Scan for the cell matching the given text and deliver its (X, Y) coordinate at center. 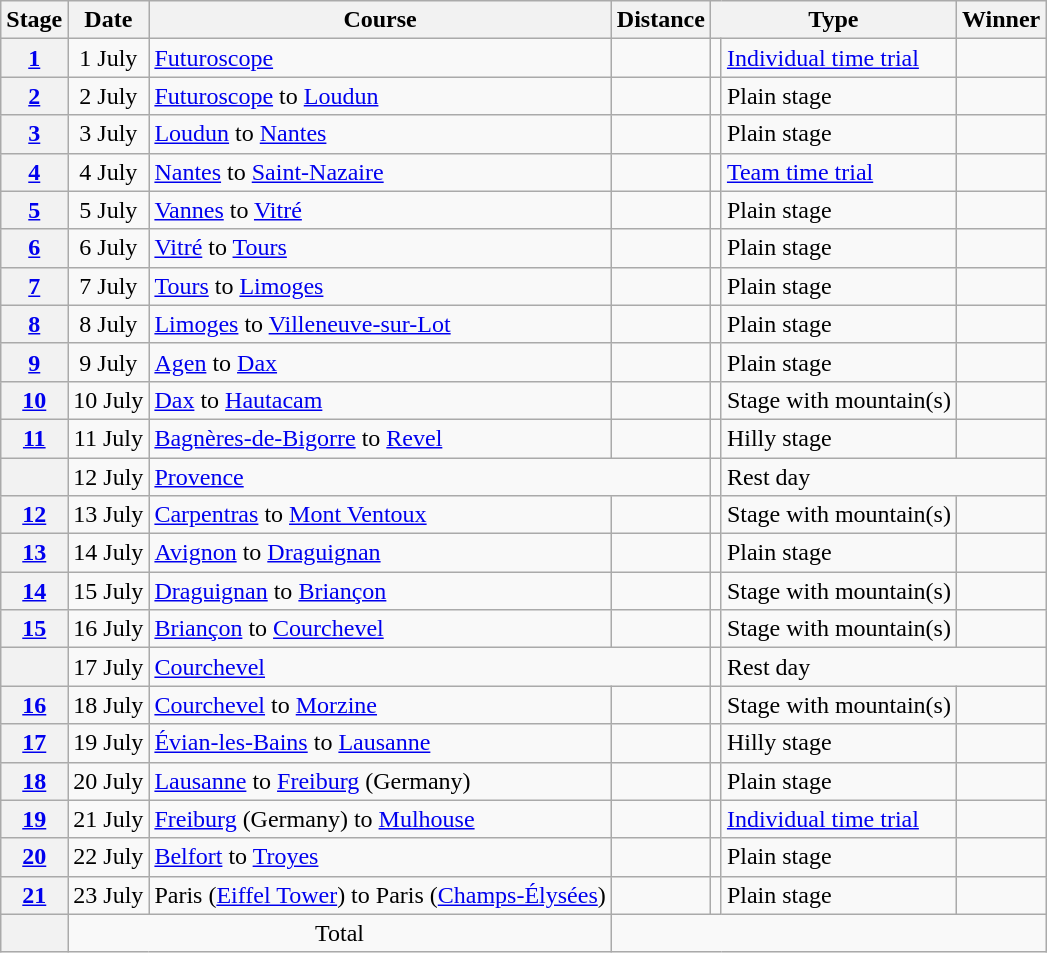
Tours to Limoges (380, 286)
10 July (108, 400)
Agen to Dax (380, 362)
Team time trial (838, 172)
Bagnères-de-Bigorre to Revel (380, 438)
Futuroscope (380, 58)
11 (34, 438)
Draguignan to Briançon (380, 591)
Total (340, 933)
Course (380, 20)
9 July (108, 362)
Loudun to Nantes (380, 134)
14 July (108, 553)
3 July (108, 134)
14 (34, 591)
Lausanne to Freiburg (Germany) (380, 781)
Courchevel (430, 667)
Vannes to Vitré (380, 210)
17 (34, 743)
9 (34, 362)
Carpentras to Mont Ventoux (380, 515)
Provence (430, 477)
19 July (108, 743)
1 (34, 58)
4 July (108, 172)
Limoges to Villeneuve-sur-Lot (380, 324)
17 July (108, 667)
Courchevel to Morzine (380, 705)
11 July (108, 438)
4 (34, 172)
6 (34, 248)
Nantes to Saint-Nazaire (380, 172)
Distance (660, 20)
7 (34, 286)
20 (34, 857)
5 (34, 210)
12 (34, 515)
7 July (108, 286)
Futuroscope to Loudun (380, 96)
8 (34, 324)
23 July (108, 895)
1 July (108, 58)
Évian-les-Bains to Lausanne (380, 743)
Date (108, 20)
19 (34, 819)
21 July (108, 819)
Vitré to Tours (380, 248)
2 July (108, 96)
Stage (34, 20)
Type (833, 20)
Winner (1000, 20)
21 (34, 895)
13 July (108, 515)
18 (34, 781)
16 (34, 705)
Paris (Eiffel Tower) to Paris (Champs-Élysées) (380, 895)
Briançon to Courchevel (380, 629)
Freiburg (Germany) to Mulhouse (380, 819)
3 (34, 134)
20 July (108, 781)
Belfort to Troyes (380, 857)
15 (34, 629)
5 July (108, 210)
15 July (108, 591)
2 (34, 96)
22 July (108, 857)
Dax to Hautacam (380, 400)
6 July (108, 248)
12 July (108, 477)
Avignon to Draguignan (380, 553)
8 July (108, 324)
18 July (108, 705)
16 July (108, 629)
10 (34, 400)
13 (34, 553)
